Search for the cell housing the specified text and yield its [X, Y] center coordinate. 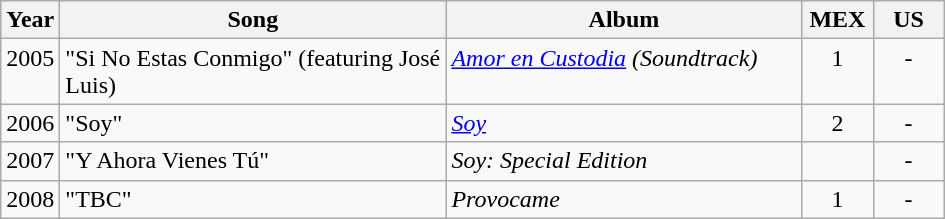
2 [838, 123]
MEX [838, 20]
2006 [30, 123]
Provocame [624, 199]
Soy [624, 123]
Soy: Special Edition [624, 161]
2007 [30, 161]
"Y Ahora Vienes Tú" [253, 161]
"Soy" [253, 123]
Amor en Custodia (Soundtrack) [624, 72]
"TBC" [253, 199]
2005 [30, 72]
Album [624, 20]
2008 [30, 199]
Year [30, 20]
Song [253, 20]
US [908, 20]
"Si No Estas Conmigo" (featuring José Luis) [253, 72]
